Scan for the cell matching the given text and deliver its (X, Y) coordinate at center. 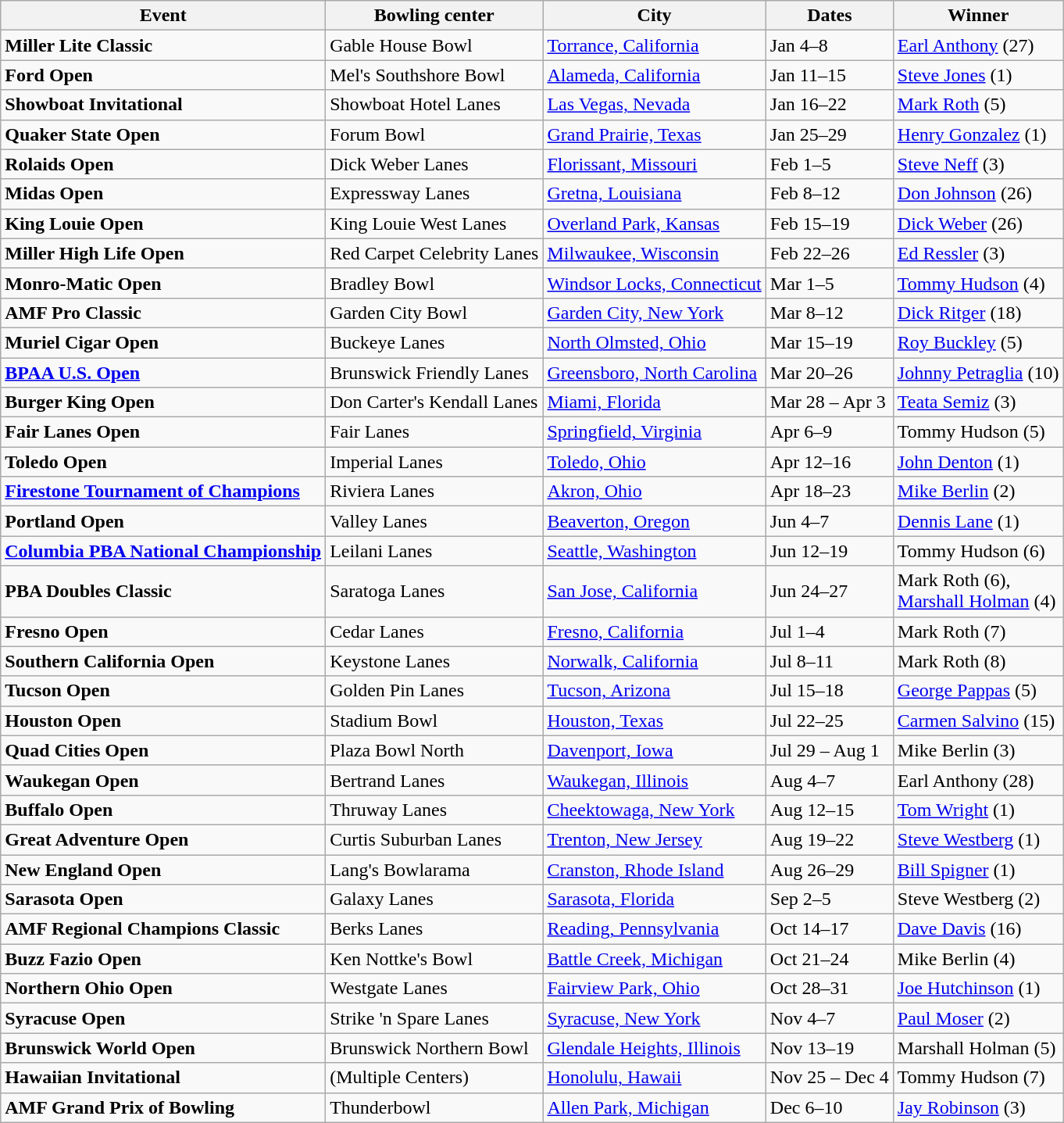
Toledo Open (163, 462)
Apr 12–16 (830, 462)
Davenport, Iowa (655, 750)
City (655, 16)
Allen Park, Michigan (655, 1107)
Dec 6–10 (830, 1107)
Brunswick Friendly Lanes (434, 373)
Aug 12–15 (830, 810)
AMF Pro Classic (163, 313)
Rolaids Open (163, 164)
Tommy Hudson (6) (978, 551)
Winner (978, 16)
Seattle, Washington (655, 551)
Dennis Lane (1) (978, 521)
Mar 20–26 (830, 373)
Glendale Heights, Illinois (655, 1048)
Jun 24–27 (830, 591)
Stadium Bowl (434, 721)
Firestone Tournament of Champions (163, 492)
Monro-Matic Open (163, 283)
Tucson Open (163, 691)
Steve Jones (1) (978, 75)
Showboat Hotel Lanes (434, 105)
Ford Open (163, 75)
Steve Westberg (1) (978, 839)
Burger King Open (163, 402)
Paul Moser (2) (978, 1018)
Jun 4–7 (830, 521)
Houston Open (163, 721)
Bill Spigner (1) (978, 870)
Akron, Ohio (655, 492)
Syracuse Open (163, 1018)
Brunswick World Open (163, 1048)
Waukegan Open (163, 780)
Jan 11–15 (830, 75)
Nov 25 – Dec 4 (830, 1078)
Toledo, Ohio (655, 462)
Springfield, Virginia (655, 432)
Gable House Bowl (434, 45)
Ed Ressler (3) (978, 253)
Quaker State Open (163, 134)
Lang's Bowlarama (434, 870)
Golden Pin Lanes (434, 691)
Bradley Bowl (434, 283)
Fresno Open (163, 631)
Apr 6–9 (830, 432)
John Denton (1) (978, 462)
Event (163, 16)
Fresno, California (655, 631)
Nov 4–7 (830, 1018)
Jul 22–25 (830, 721)
Dates (830, 16)
Sep 2–5 (830, 899)
Oct 14–17 (830, 929)
Miami, Florida (655, 402)
(Multiple Centers) (434, 1078)
Hawaiian Invitational (163, 1078)
Valley Lanes (434, 521)
Cheektowaga, New York (655, 810)
Mar 8–12 (830, 313)
Tucson, Arizona (655, 691)
Expressway Lanes (434, 194)
Windsor Locks, Connecticut (655, 283)
Houston, Texas (655, 721)
Sarasota Open (163, 899)
Milwaukee, Wisconsin (655, 253)
New England Open (163, 870)
Roy Buckley (5) (978, 342)
BPAA U.S. Open (163, 373)
Northern Ohio Open (163, 989)
Henry Gonzalez (1) (978, 134)
Fair Lanes Open (163, 432)
Florissant, Missouri (655, 164)
Jul 1–4 (830, 631)
Garden City, New York (655, 313)
Johnny Petraglia (10) (978, 373)
Westgate Lanes (434, 989)
Aug 26–29 (830, 870)
Quad Cities Open (163, 750)
San Jose, California (655, 591)
Carmen Salvino (15) (978, 721)
Gretna, Louisiana (655, 194)
Tommy Hudson (5) (978, 432)
Mar 28 – Apr 3 (830, 402)
Portland Open (163, 521)
Mark Roth (6),Marshall Holman (4) (978, 591)
Buffalo Open (163, 810)
Aug 4–7 (830, 780)
Ken Nottke's Bowl (434, 959)
Beaverton, Oregon (655, 521)
Trenton, New Jersey (655, 839)
Jan 4–8 (830, 45)
Jul 8–11 (830, 661)
Steve Neff (3) (978, 164)
George Pappas (5) (978, 691)
Columbia PBA National Championship (163, 551)
Don Carter's Kendall Lanes (434, 402)
Apr 18–23 (830, 492)
North Olmsted, Ohio (655, 342)
Alameda, California (655, 75)
Jan 16–22 (830, 105)
Feb 8–12 (830, 194)
Midas Open (163, 194)
AMF Grand Prix of Bowling (163, 1107)
Feb 1–5 (830, 164)
Syracuse, New York (655, 1018)
Brunswick Northern Bowl (434, 1048)
Saratoga Lanes (434, 591)
Steve Westberg (2) (978, 899)
Southern California Open (163, 661)
Jul 15–18 (830, 691)
Curtis Suburban Lanes (434, 839)
Dick Ritger (18) (978, 313)
Forum Bowl (434, 134)
Aug 19–22 (830, 839)
Thunderbowl (434, 1107)
Keystone Lanes (434, 661)
AMF Regional Champions Classic (163, 929)
Torrance, California (655, 45)
Feb 22–26 (830, 253)
King Louie Open (163, 224)
Galaxy Lanes (434, 899)
Mark Roth (7) (978, 631)
Battle Creek, Michigan (655, 959)
Jul 29 – Aug 1 (830, 750)
Riviera Lanes (434, 492)
Oct 21–24 (830, 959)
Sarasota, Florida (655, 899)
Mel's Southshore Bowl (434, 75)
Bowling center (434, 16)
Red Carpet Celebrity Lanes (434, 253)
Jun 12–19 (830, 551)
Jay Robinson (3) (978, 1107)
Feb 15–19 (830, 224)
Mike Berlin (4) (978, 959)
Marshall Holman (5) (978, 1048)
Las Vegas, Nevada (655, 105)
Miller Lite Classic (163, 45)
Mar 1–5 (830, 283)
Strike 'n Spare Lanes (434, 1018)
Miller High Life Open (163, 253)
Berks Lanes (434, 929)
Thruway Lanes (434, 810)
Waukegan, Illinois (655, 780)
Tommy Hudson (7) (978, 1078)
Muriel Cigar Open (163, 342)
Mark Roth (5) (978, 105)
Great Adventure Open (163, 839)
Fairview Park, Ohio (655, 989)
Grand Prairie, Texas (655, 134)
Leilani Lanes (434, 551)
Buckeye Lanes (434, 342)
Oct 28–31 (830, 989)
Don Johnson (26) (978, 194)
Garden City Bowl (434, 313)
Imperial Lanes (434, 462)
Tom Wright (1) (978, 810)
Reading, Pennsylvania (655, 929)
Earl Anthony (28) (978, 780)
Tommy Hudson (4) (978, 283)
Mike Berlin (2) (978, 492)
Jan 25–29 (830, 134)
Cranston, Rhode Island (655, 870)
Mar 15–19 (830, 342)
Mark Roth (8) (978, 661)
Cedar Lanes (434, 631)
Plaza Bowl North (434, 750)
PBA Doubles Classic (163, 591)
Greensboro, North Carolina (655, 373)
Honolulu, Hawaii (655, 1078)
Dick Weber (26) (978, 224)
Mike Berlin (3) (978, 750)
Dick Weber Lanes (434, 164)
Fair Lanes (434, 432)
Teata Semiz (3) (978, 402)
Buzz Fazio Open (163, 959)
Bertrand Lanes (434, 780)
Nov 13–19 (830, 1048)
Norwalk, California (655, 661)
Overland Park, Kansas (655, 224)
Joe Hutchinson (1) (978, 989)
King Louie West Lanes (434, 224)
Showboat Invitational (163, 105)
Dave Davis (16) (978, 929)
Earl Anthony (27) (978, 45)
